Provide the (X, Y) coordinate of the cell's center where the given text is located.  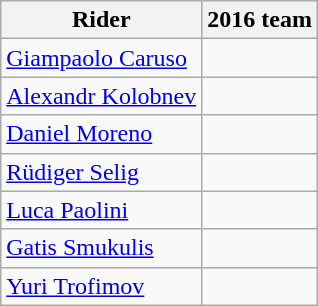
Giampaolo Caruso (102, 58)
Rüdiger Selig (102, 172)
Luca Paolini (102, 210)
Rider (102, 20)
Gatis Smukulis (102, 248)
Alexandr Kolobnev (102, 96)
Daniel Moreno (102, 134)
2016 team (260, 20)
Yuri Trofimov (102, 286)
